Detect which cell encompasses the target text, then output its [X, Y] center coordinate. 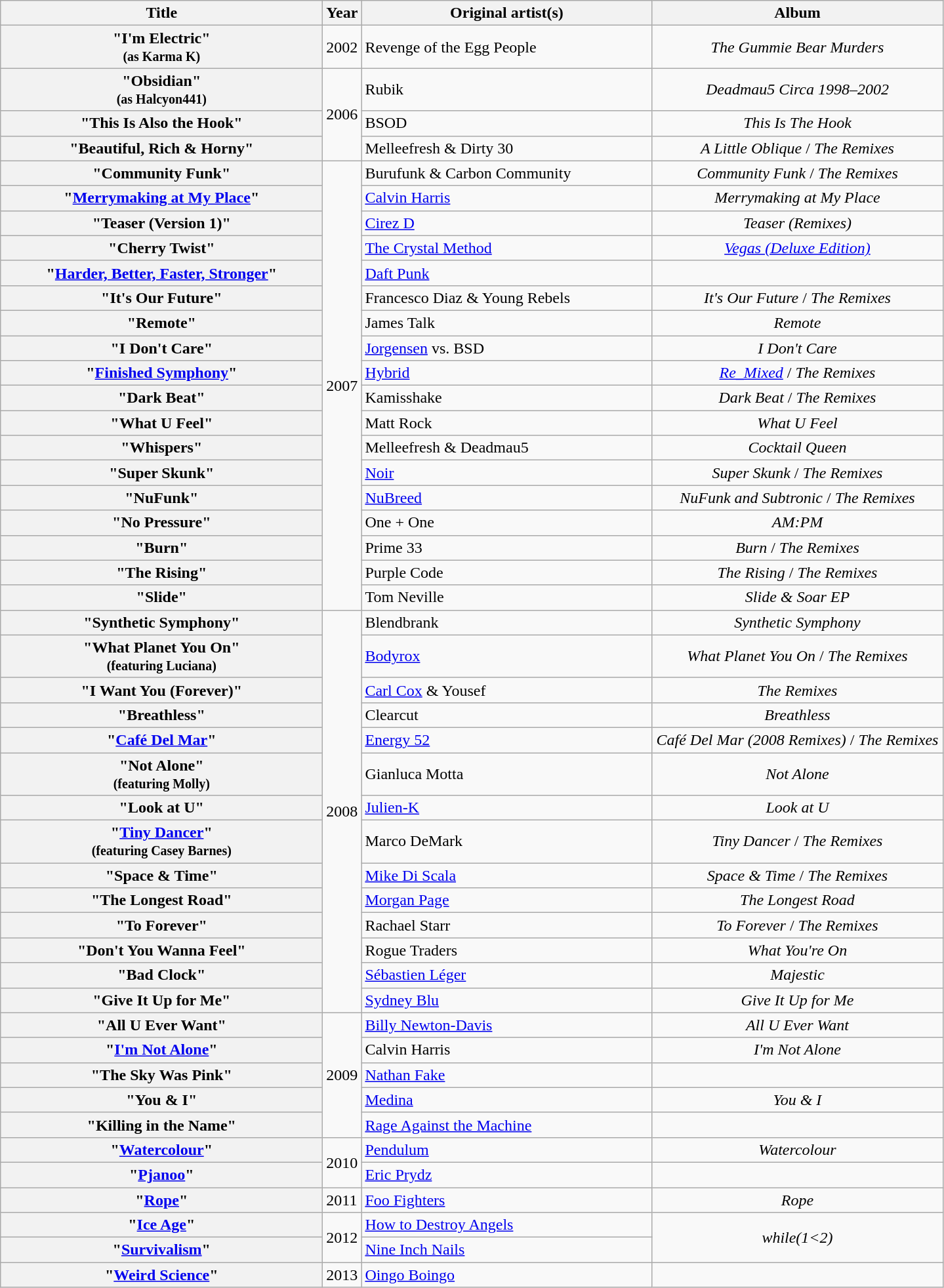
Re_Mixed / The Remixes [798, 373]
"Killing in the Name" [161, 1125]
"Beautiful, Rich & Horny" [161, 148]
"What U Feel" [161, 423]
Space & Time / The Remixes [798, 875]
"Survivalism" [161, 1250]
"The Rising" [161, 573]
Jorgensen vs. BSD [506, 348]
"It's Our Future" [161, 298]
Give It Up for Me [798, 1000]
Teaser (Remixes) [798, 223]
The Longest Road [798, 900]
"Bad Clock" [161, 975]
I Don't Care [798, 348]
What You're On [798, 950]
This Is The Hook [798, 123]
"Tiny Dancer"(featuring Casey Barnes) [161, 842]
BSOD [506, 123]
2007 [342, 386]
Burufunk & Carbon Community [506, 173]
"Ice Age" [161, 1225]
while(1<2) [798, 1238]
Hybrid [506, 373]
2002 [342, 47]
Nathan Fake [506, 1075]
"To Forever" [161, 925]
Noir [506, 473]
"Merrymaking at My Place" [161, 198]
"I Don't Care" [161, 348]
The Remixes [798, 690]
"Watercolour" [161, 1150]
All U Ever Want [798, 1025]
Rope [798, 1199]
Merrymaking at My Place [798, 198]
2013 [342, 1275]
Oingo Boingo [506, 1275]
Year [342, 13]
Blendbrank [506, 622]
Eric Prydz [506, 1175]
Original artist(s) [506, 13]
Café Del Mar (2008 Remixes) / The Remixes [798, 740]
"Look at U" [161, 808]
"Café Del Mar" [161, 740]
"Whispers" [161, 448]
I'm Not Alone [798, 1050]
AM:PM [798, 523]
"Pjanoo" [161, 1175]
Super Skunk / The Remixes [798, 473]
Daft Punk [506, 273]
Cirez D [506, 223]
"All U Ever Want" [161, 1025]
Pendulum [506, 1150]
"I'm Not Alone" [161, 1050]
Carl Cox & Yousef [506, 690]
Billy Newton-Davis [506, 1025]
"Super Skunk" [161, 473]
Rubik [506, 89]
Tom Neville [506, 597]
One + One [506, 523]
Prime 33 [506, 548]
A Little Oblique / The Remixes [798, 148]
Gianluca Motta [506, 774]
"I'm Electric"(as Karma K) [161, 47]
Marco DeMark [506, 842]
Francesco Diaz & Young Rebels [506, 298]
Energy 52 [506, 740]
"Don't You Wanna Feel" [161, 950]
Slide & Soar EP [798, 597]
Sydney Blu [506, 1000]
Melleefresh & Deadmau5 [506, 448]
Watercolour [798, 1150]
Synthetic Symphony [798, 622]
2011 [342, 1199]
The Gummie Bear Murders [798, 47]
Kamisshake [506, 398]
Foo Fighters [506, 1199]
Revenge of the Egg People [506, 47]
Community Funk / The Remixes [798, 173]
Vegas (Deluxe Edition) [798, 248]
2009 [342, 1075]
Melleefresh & Dirty 30 [506, 148]
"Obsidian"(as Halcyon441) [161, 89]
Majestic [798, 975]
2010 [342, 1162]
What U Feel [798, 423]
To Forever / The Remixes [798, 925]
"Harder, Better, Faster, Stronger" [161, 273]
"Space & Time" [161, 875]
Burn / The Remixes [798, 548]
"Teaser (Version 1)" [161, 223]
Nine Inch Nails [506, 1250]
"No Pressure" [161, 523]
Rogue Traders [506, 950]
Rage Against the Machine [506, 1125]
"You & I" [161, 1100]
"Breathless" [161, 715]
2006 [342, 114]
"Finished Symphony" [161, 373]
"Weird Science" [161, 1275]
Cocktail Queen [798, 448]
How to Destroy Angels [506, 1225]
"Dark Beat" [161, 398]
Tiny Dancer / The Remixes [798, 842]
The Crystal Method [506, 248]
"I Want You (Forever)" [161, 690]
Album [798, 13]
"Cherry Twist" [161, 248]
Clearcut [506, 715]
2012 [342, 1238]
Morgan Page [506, 900]
It's Our Future / The Remixes [798, 298]
Not Alone [798, 774]
"Synthetic Symphony" [161, 622]
Breathless [798, 715]
"This Is Also the Hook" [161, 123]
You & I [798, 1100]
2008 [342, 811]
What Planet You On / The Remixes [798, 656]
"Not Alone"(featuring Molly) [161, 774]
Dark Beat / The Remixes [798, 398]
NuFunk and Subtronic / The Remixes [798, 498]
Deadmau5 Circa 1998–2002 [798, 89]
The Rising / The Remixes [798, 573]
Medina [506, 1100]
"Slide" [161, 597]
Sébastien Léger [506, 975]
"Burn" [161, 548]
"Community Funk" [161, 173]
"NuFunk" [161, 498]
Remote [798, 323]
"What Planet You On"(featuring Luciana) [161, 656]
Look at U [798, 808]
"Rope" [161, 1199]
Bodyrox [506, 656]
Mike Di Scala [506, 875]
NuBreed [506, 498]
Julien-K [506, 808]
"Remote" [161, 323]
"Give It Up for Me" [161, 1000]
Matt Rock [506, 423]
Purple Code [506, 573]
"The Sky Was Pink" [161, 1075]
"The Longest Road" [161, 900]
Rachael Starr [506, 925]
James Talk [506, 323]
Title [161, 13]
